Provide the (X, Y) coordinate of the cell's center where the given text is located.  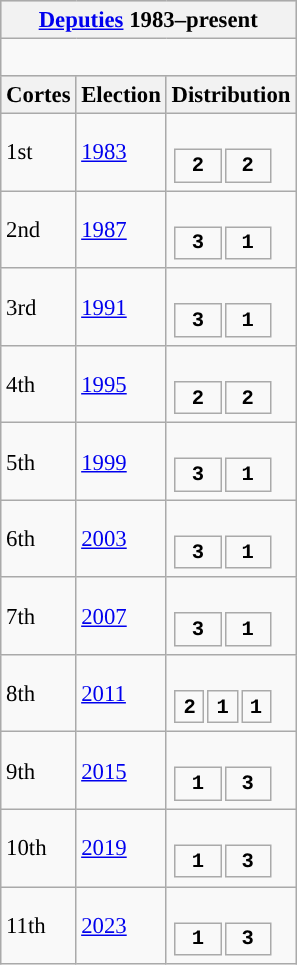
5th (38, 462)
4th (38, 384)
9th (38, 770)
6th (38, 538)
Deputies 1983–present (148, 20)
3rd (38, 306)
1st (38, 152)
2007 (121, 616)
1983 (121, 152)
Election (121, 95)
Cortes (38, 95)
8th (38, 694)
2 1 1 (231, 694)
Distribution (231, 95)
11th (38, 926)
1999 (121, 462)
1991 (121, 306)
2015 (121, 770)
2003 (121, 538)
10th (38, 848)
7th (38, 616)
1987 (121, 230)
1995 (121, 384)
2011 (121, 694)
2023 (121, 926)
2019 (121, 848)
2nd (38, 230)
